Locate the cell with the specified text and output its [X, Y] center coordinate. 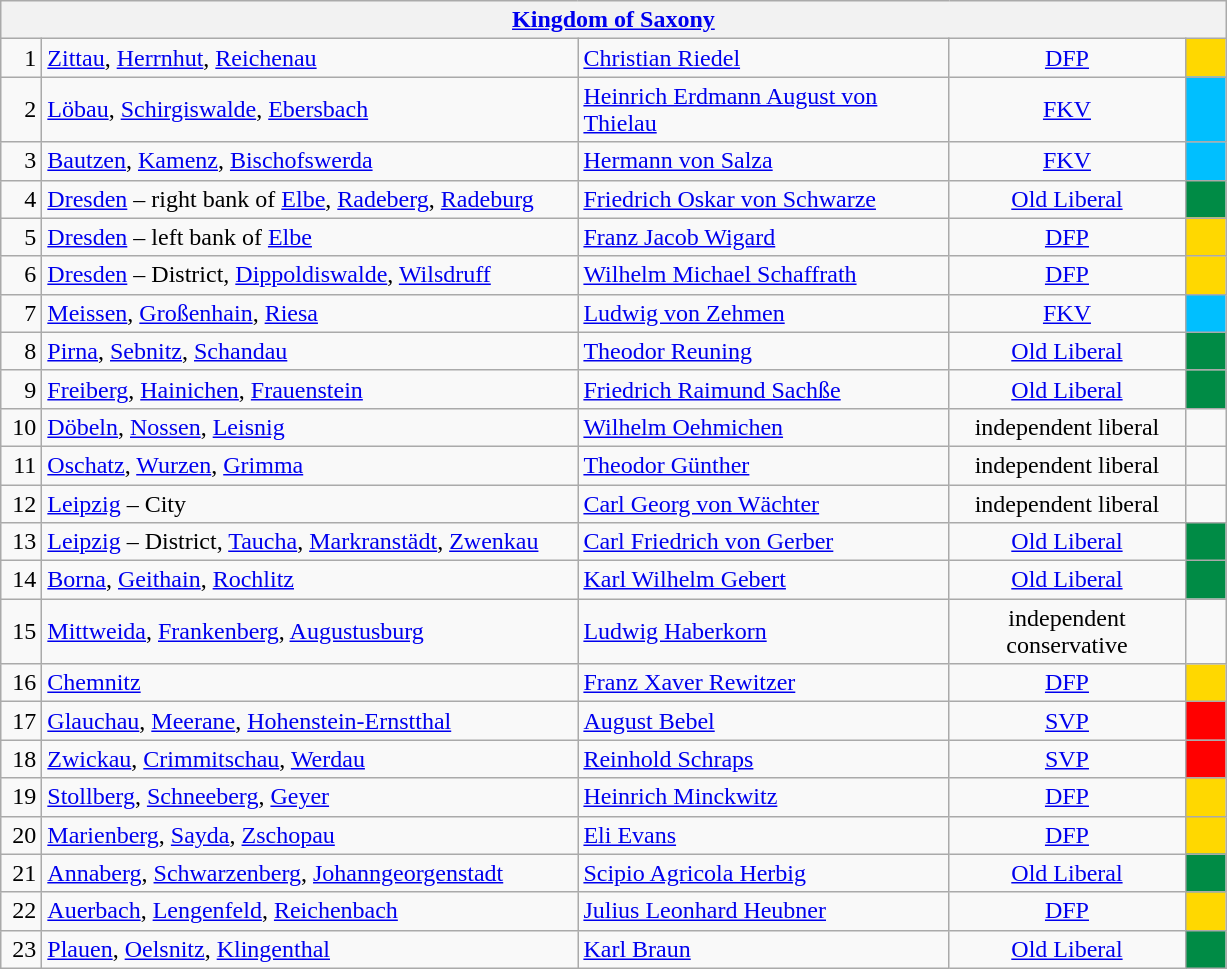
1 [22, 58]
Mittweida, Frankenberg, Augustusburg [310, 632]
Carl Georg von Wächter [764, 503]
Zittau, Herrnhut, Reichenau [310, 58]
August Bebel [764, 721]
Pirna, Sebnitz, Schandau [310, 351]
7 [22, 313]
Annaberg, Schwarzenberg, Johanngeorgenstadt [310, 873]
22 [22, 911]
Kingdom of Saxony [614, 20]
12 [22, 503]
Stollberg, Schneeberg, Geyer [310, 797]
Franz Jacob Wigard [764, 237]
Ludwig Haberkorn [764, 632]
2 [22, 110]
Theodor Günther [764, 465]
Julius Leonhard Heubner [764, 911]
Zwickau, Crimmitschau, Werdau [310, 759]
8 [22, 351]
Theodor Reuning [764, 351]
Heinrich Erdmann August von Thielau [764, 110]
15 [22, 632]
Friedrich Oskar von Schwarze [764, 199]
Dresden – left bank of Elbe [310, 237]
17 [22, 721]
Dresden – District, Dippoldiswalde, Wilsdruff [310, 275]
Hermann von Salza [764, 161]
Wilhelm Oehmichen [764, 427]
Scipio Agricola Herbig [764, 873]
Oschatz, Wurzen, Grimma [310, 465]
16 [22, 683]
10 [22, 427]
Franz Xaver Rewitzer [764, 683]
Eli Evans [764, 835]
Leipzig – City [310, 503]
14 [22, 580]
23 [22, 949]
Marienberg, Sayda, Zschopau [310, 835]
18 [22, 759]
Friedrich Raimund Sachße [764, 389]
Plauen, Oelsnitz, Klingenthal [310, 949]
Löbau, Schirgiswalde, Ebersbach [310, 110]
5 [22, 237]
Bautzen, Kamenz, Bischofswerda [310, 161]
Glauchau, Meerane, Hohenstein-Ernstthal [310, 721]
21 [22, 873]
11 [22, 465]
6 [22, 275]
Meissen, Großenhain, Riesa [310, 313]
Wilhelm Michael Schaffrath [764, 275]
independent conservative [1067, 632]
9 [22, 389]
Karl Wilhelm Gebert [764, 580]
Borna, Geithain, Rochlitz [310, 580]
4 [22, 199]
3 [22, 161]
Döbeln, Nossen, Leisnig [310, 427]
Freiberg, Hainichen, Frauenstein [310, 389]
Ludwig von Zehmen [764, 313]
Christian Riedel [764, 58]
13 [22, 542]
Karl Braun [764, 949]
Leipzig – District, Taucha, Markranstädt, Zwenkau [310, 542]
19 [22, 797]
Heinrich Minckwitz [764, 797]
Chemnitz [310, 683]
Dresden – right bank of Elbe, Radeberg, Radeburg [310, 199]
Reinhold Schraps [764, 759]
Auerbach, Lengenfeld, Reichenbach [310, 911]
Carl Friedrich von Gerber [764, 542]
20 [22, 835]
